Identify which cell holds the provided text, then report its (X, Y) central coordinate. 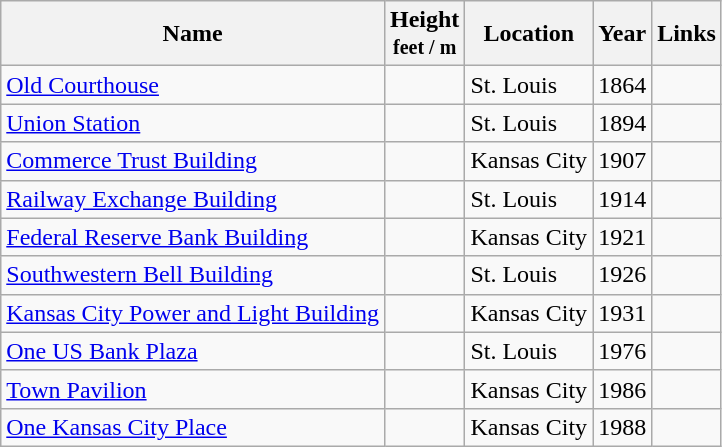
One US Bank Plaza (193, 351)
1894 (622, 123)
Old Courthouse (193, 85)
1907 (622, 161)
1921 (622, 237)
1926 (622, 275)
Commerce Trust Building (193, 161)
1986 (622, 389)
1931 (622, 313)
Federal Reserve Bank Building (193, 237)
Town Pavilion (193, 389)
Union Station (193, 123)
Southwestern Bell Building (193, 275)
1864 (622, 85)
Links (687, 34)
1914 (622, 199)
Railway Exchange Building (193, 199)
1988 (622, 427)
Location (529, 34)
Name (193, 34)
Heightfeet / m (424, 34)
1976 (622, 351)
Year (622, 34)
One Kansas City Place (193, 427)
Kansas City Power and Light Building (193, 313)
